Find where the given text appears and provide that cell's center as [X, Y] coordinate. 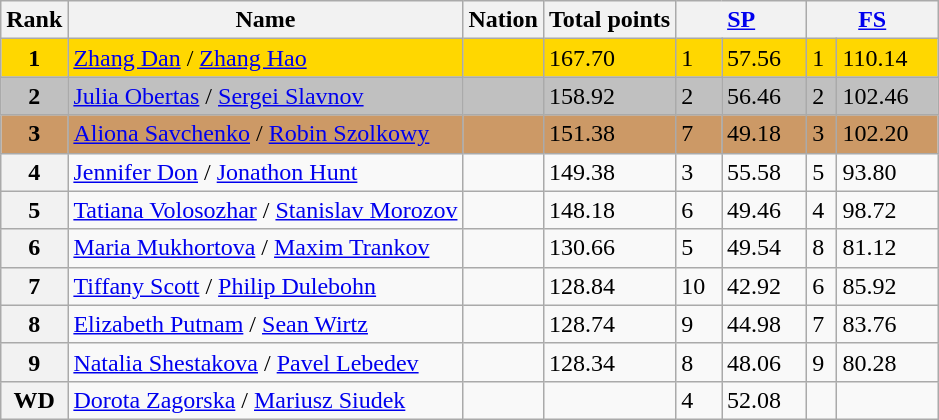
128.74 [609, 324]
Elizabeth Putnam / Sean Wirtz [266, 324]
Tiffany Scott / Philip Dulebohn [266, 286]
44.98 [764, 324]
42.92 [764, 286]
Aliona Savchenko / Robin Szolkowy [266, 134]
98.72 [888, 210]
49.54 [764, 248]
Dorota Zagorska / Mariusz Siudek [266, 400]
Julia Obertas / Sergei Slavnov [266, 96]
57.56 [764, 58]
85.92 [888, 286]
Total points [609, 20]
49.46 [764, 210]
Nation [503, 20]
110.14 [888, 58]
48.06 [764, 362]
102.20 [888, 134]
83.76 [888, 324]
49.18 [764, 134]
Rank [34, 20]
10 [699, 286]
WD [34, 400]
81.12 [888, 248]
151.38 [609, 134]
80.28 [888, 362]
149.38 [609, 172]
93.80 [888, 172]
130.66 [609, 248]
167.70 [609, 58]
148.18 [609, 210]
52.08 [764, 400]
Natalia Shestakova / Pavel Lebedev [266, 362]
Tatiana Volosozhar / Stanislav Morozov [266, 210]
FS [872, 20]
55.58 [764, 172]
128.34 [609, 362]
128.84 [609, 286]
SP [742, 20]
Name [266, 20]
56.46 [764, 96]
158.92 [609, 96]
Maria Mukhortova / Maxim Trankov [266, 248]
Jennifer Don / Jonathon Hunt [266, 172]
102.46 [888, 96]
Zhang Dan / Zhang Hao [266, 58]
